Search for the cell housing the specified text and yield its [X, Y] center coordinate. 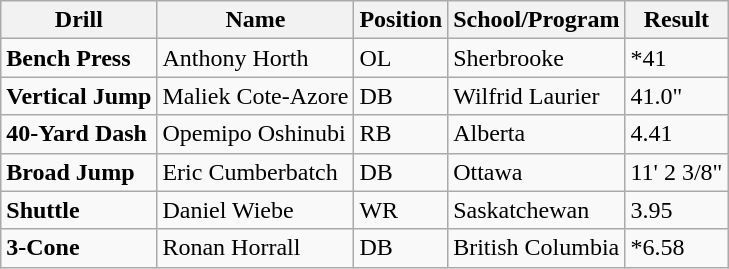
Drill [79, 20]
Alberta [536, 134]
3.95 [676, 210]
Vertical Jump [79, 96]
Position [401, 20]
British Columbia [536, 248]
Shuttle [79, 210]
OL [401, 58]
Name [256, 20]
Bench Press [79, 58]
Daniel Wiebe [256, 210]
11' 2 3/8" [676, 172]
Maliek Cote-Azore [256, 96]
4.41 [676, 134]
Eric Cumberbatch [256, 172]
3-Cone [79, 248]
Ronan Horrall [256, 248]
Sherbrooke [536, 58]
School/Program [536, 20]
Ottawa [536, 172]
Anthony Horth [256, 58]
RB [401, 134]
*41 [676, 58]
Opemipo Oshinubi [256, 134]
40-Yard Dash [79, 134]
Broad Jump [79, 172]
WR [401, 210]
41.0" [676, 96]
Result [676, 20]
Saskatchewan [536, 210]
*6.58 [676, 248]
Wilfrid Laurier [536, 96]
